Determine the (X, Y) coordinate at the center of the cell enclosing the given text.  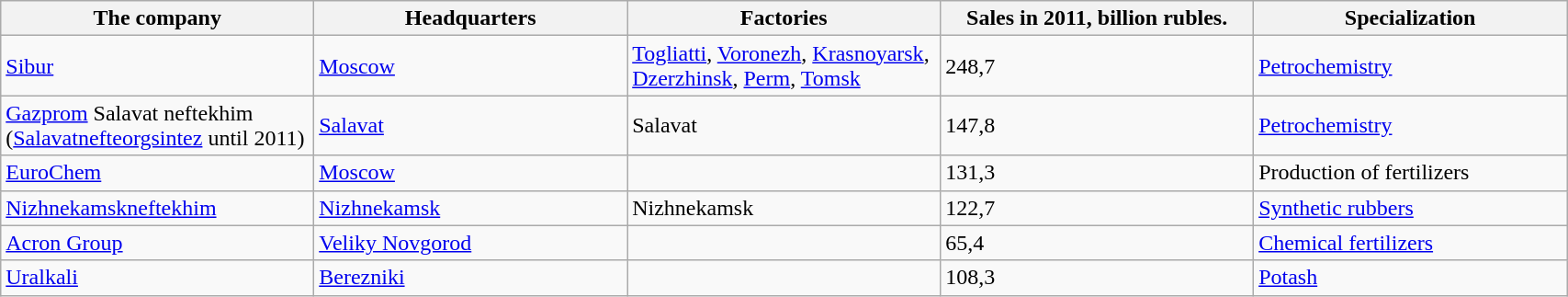
131,3 (1097, 173)
Production of fertilizers (1411, 173)
Gazprom Salavat neftekhim (Salavatnefteorgsintez until 2011) (158, 125)
147,8 (1097, 125)
Togliatti, Voronezh, Krasnoyarsk, Dzerzhinsk, Perm, Tomsk (784, 66)
248,7 (1097, 66)
Сhemical fertilizers (1411, 243)
65,4 (1097, 243)
122,7 (1097, 208)
Sales in 2011, billion rubles. (1097, 18)
Potash (1411, 278)
Acron Group (158, 243)
EuroChem (158, 173)
Sibur (158, 66)
Synthetic rubbers (1411, 208)
Nizhnekamskneftekhim (158, 208)
The company (158, 18)
Specialization (1411, 18)
Uralkali (158, 278)
Veliky Novgorod (470, 243)
Factories (784, 18)
108,3 (1097, 278)
Berezniki (470, 278)
Headquarters (470, 18)
